Scan for the cell matching the given text and deliver its (X, Y) coordinate at center. 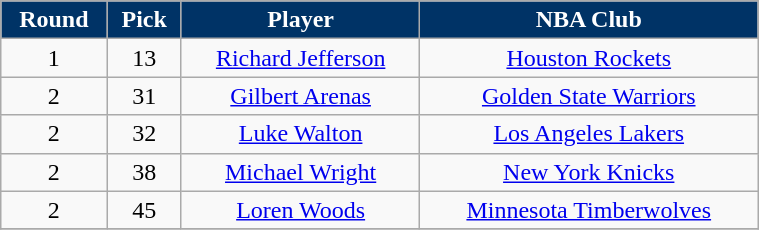
Golden State Warriors (589, 96)
31 (144, 96)
Luke Walton (300, 134)
Gilbert Arenas (300, 96)
Loren Woods (300, 210)
Los Angeles Lakers (589, 134)
New York Knicks (589, 172)
Houston Rockets (589, 58)
32 (144, 134)
Richard Jefferson (300, 58)
45 (144, 210)
Round (54, 20)
13 (144, 58)
Minnesota Timberwolves (589, 210)
Player (300, 20)
1 (54, 58)
Pick (144, 20)
38 (144, 172)
Michael Wright (300, 172)
NBA Club (589, 20)
